Search for the cell housing the specified text and yield its [X, Y] center coordinate. 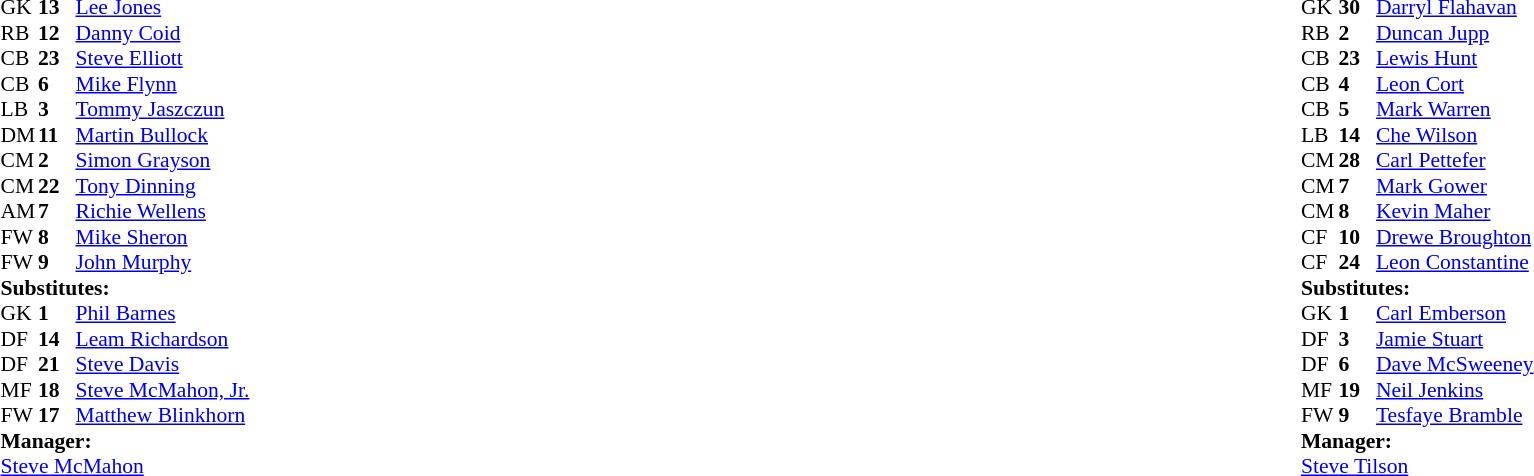
Tommy Jaszczun [163, 109]
18 [57, 390]
Duncan Jupp [1455, 33]
17 [57, 415]
Che Wilson [1455, 135]
Dave McSweeney [1455, 365]
Neil Jenkins [1455, 390]
11 [57, 135]
Leon Constantine [1455, 263]
10 [1357, 237]
Tony Dinning [163, 186]
Carl Emberson [1455, 313]
Jamie Stuart [1455, 339]
Martin Bullock [163, 135]
Lewis Hunt [1455, 59]
Danny Coid [163, 33]
Simon Grayson [163, 161]
Phil Barnes [163, 313]
John Murphy [163, 263]
Mark Warren [1455, 109]
Carl Pettefer [1455, 161]
21 [57, 365]
19 [1357, 390]
Tesfaye Bramble [1455, 415]
Mark Gower [1455, 186]
Kevin Maher [1455, 211]
Leam Richardson [163, 339]
28 [1357, 161]
Steve McMahon, Jr. [163, 390]
Mike Sheron [163, 237]
Drewe Broughton [1455, 237]
DM [19, 135]
4 [1357, 84]
Leon Cort [1455, 84]
5 [1357, 109]
AM [19, 211]
Matthew Blinkhorn [163, 415]
Mike Flynn [163, 84]
Steve Davis [163, 365]
12 [57, 33]
24 [1357, 263]
Steve Elliott [163, 59]
Richie Wellens [163, 211]
22 [57, 186]
